Return [x, y] of the center of cell containing provided text 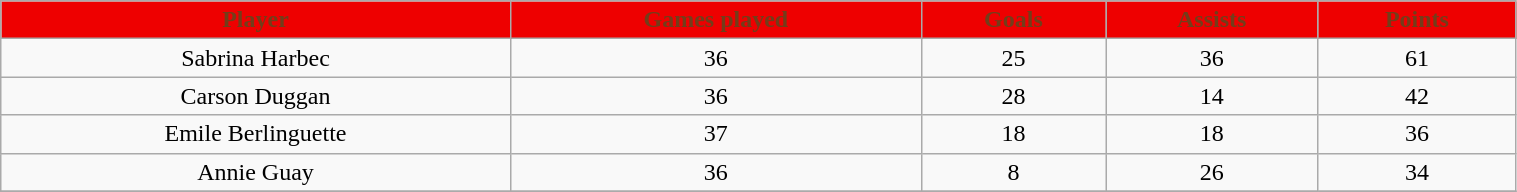
37 [716, 134]
8 [1013, 172]
Carson Duggan [256, 96]
14 [1212, 96]
Assists [1212, 20]
Player [256, 20]
28 [1013, 96]
Annie Guay [256, 172]
Points [1417, 20]
61 [1417, 58]
Emile Berlinguette [256, 134]
25 [1013, 58]
Sabrina Harbec [256, 58]
Games played [716, 20]
42 [1417, 96]
26 [1212, 172]
Goals [1013, 20]
34 [1417, 172]
